From the cell containing the given text, extract its center point as [X, Y] coordinate. 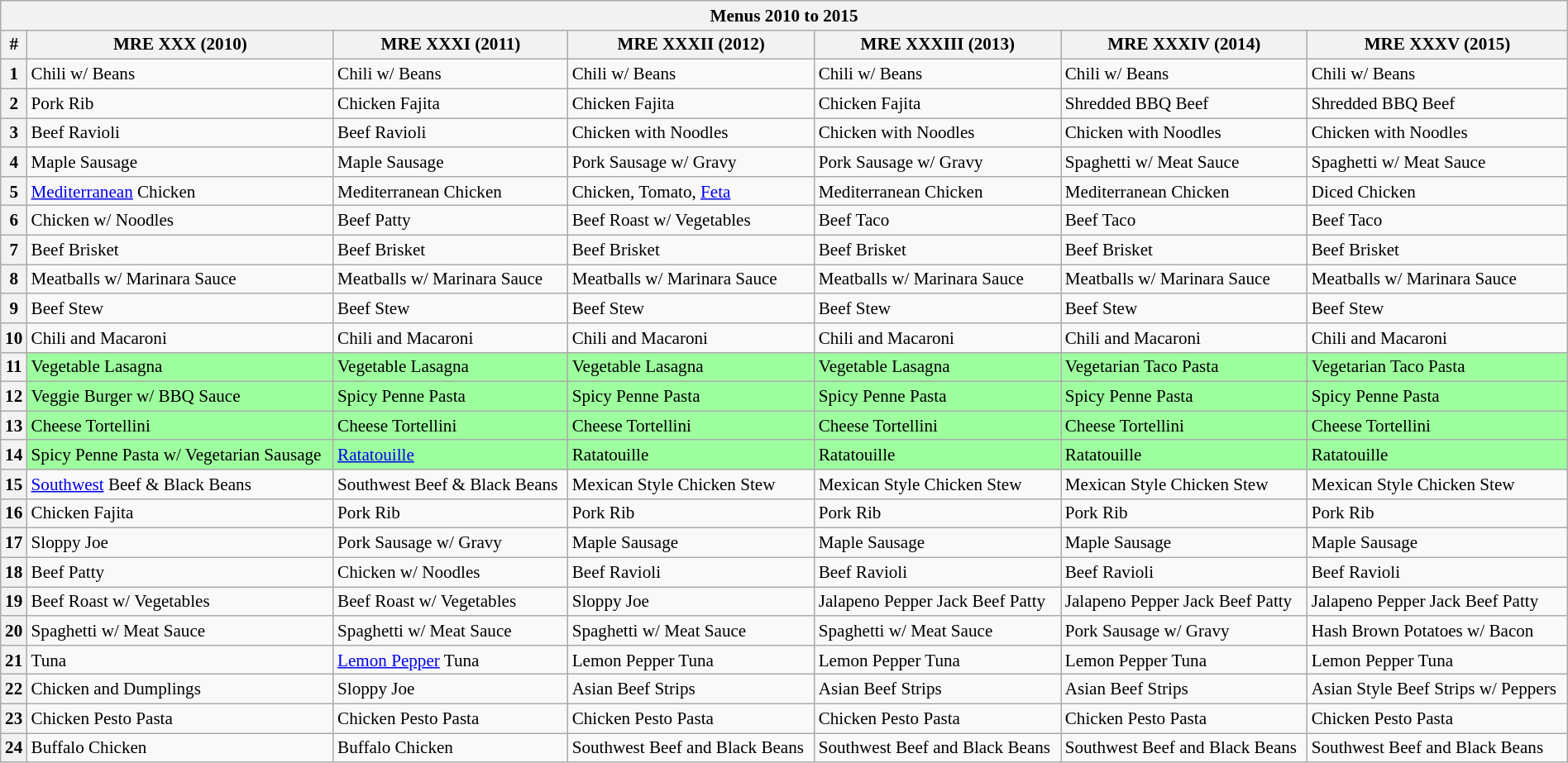
9 [14, 308]
15 [14, 484]
Diced Chicken [1437, 190]
# [14, 45]
10 [14, 337]
11 [14, 367]
13 [14, 425]
8 [14, 279]
7 [14, 250]
Hash Brown Potatoes w/ Bacon [1437, 630]
Tuna [180, 660]
MRE XXX (2010) [180, 45]
20 [14, 630]
Chicken and Dumplings [180, 689]
17 [14, 542]
12 [14, 397]
1 [14, 74]
Veggie Burger w/ BBQ Sauce [180, 397]
6 [14, 220]
14 [14, 455]
24 [14, 747]
Chicken, Tomato, Feta [691, 190]
MRE XXXV (2015) [1437, 45]
MRE XXXIII (2013) [938, 45]
MRE XXXII (2012) [691, 45]
22 [14, 689]
5 [14, 190]
16 [14, 513]
21 [14, 660]
Asian Style Beef Strips w/ Peppers [1437, 689]
Menus 2010 to 2015 [784, 15]
19 [14, 602]
MRE XXXI (2011) [451, 45]
2 [14, 103]
18 [14, 572]
3 [14, 132]
23 [14, 718]
Spicy Penne Pasta w/ Vegetarian Sausage [180, 455]
4 [14, 162]
MRE XXXIV (2014) [1184, 45]
